For the text-containing cell, return its midpoint in [x, y] coordinate format. 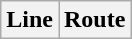
Route [94, 20]
Line [30, 20]
